Determine the (X, Y) coordinate at the center of the cell enclosing the given text.  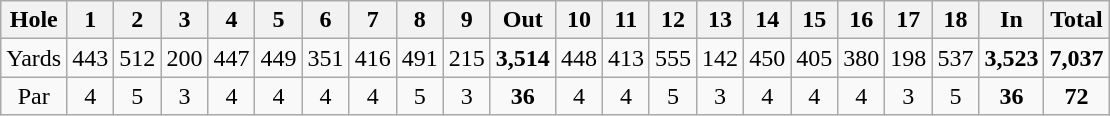
16 (862, 20)
Par (34, 96)
405 (814, 58)
443 (90, 58)
449 (278, 58)
416 (372, 58)
7 (372, 20)
17 (908, 20)
537 (956, 58)
3,523 (1012, 58)
72 (1076, 96)
Out (522, 20)
413 (626, 58)
450 (768, 58)
10 (578, 20)
447 (232, 58)
2 (138, 20)
15 (814, 20)
6 (326, 20)
215 (466, 58)
Hole (34, 20)
555 (672, 58)
In (1012, 20)
13 (720, 20)
200 (184, 58)
351 (326, 58)
11 (626, 20)
14 (768, 20)
Yards (34, 58)
9 (466, 20)
3,514 (522, 58)
448 (578, 58)
8 (420, 20)
142 (720, 58)
Total (1076, 20)
12 (672, 20)
380 (862, 58)
512 (138, 58)
198 (908, 58)
7,037 (1076, 58)
491 (420, 58)
1 (90, 20)
18 (956, 20)
